Search for the cell housing the specified text and yield its [X, Y] center coordinate. 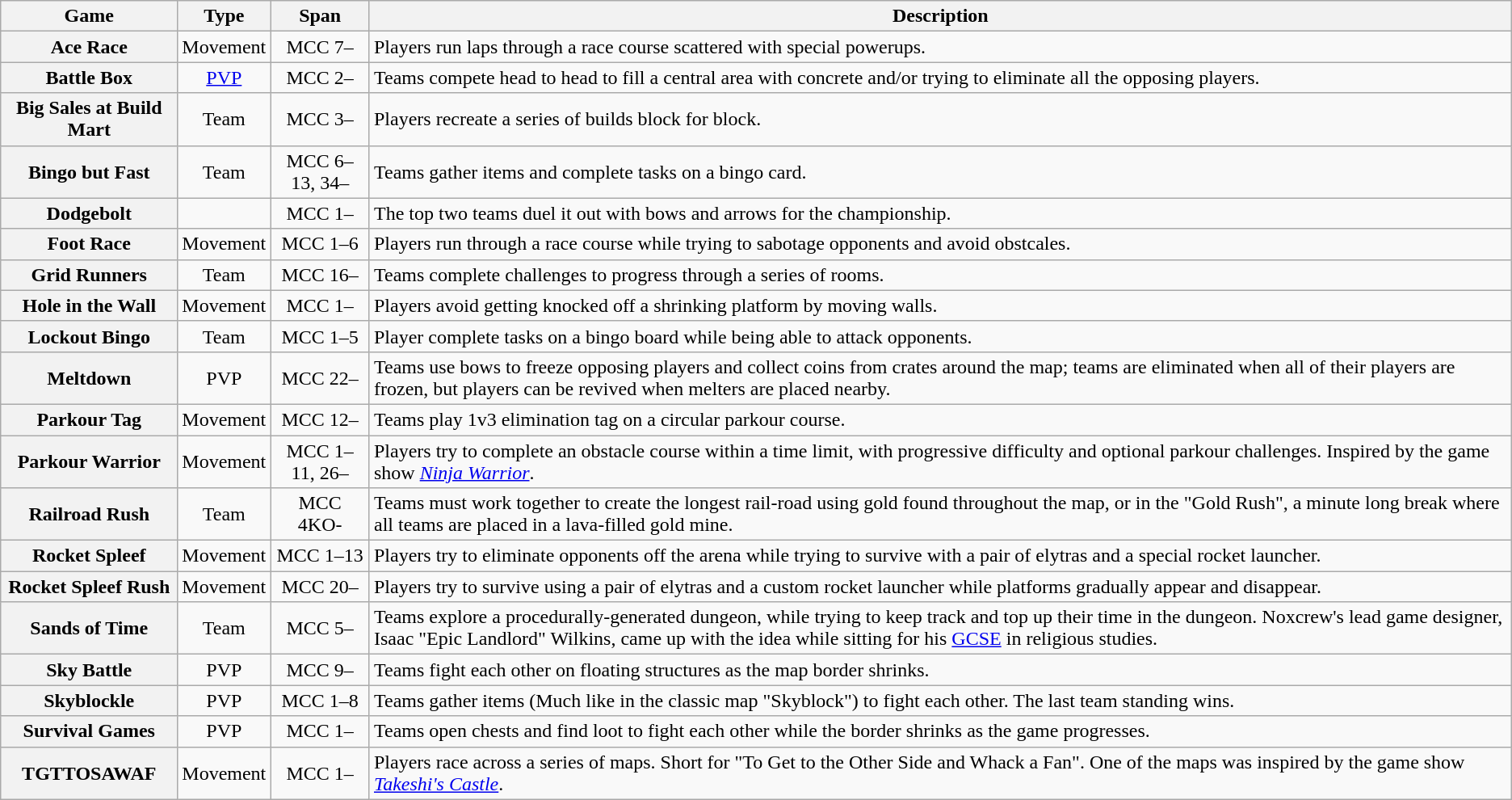
Game [89, 16]
Player complete tasks on a bingo board while being able to attack opponents. [940, 336]
Ace Race [89, 47]
MCC 6–13, 34– [320, 171]
MCC 12– [320, 419]
Sky Battle [89, 670]
Teams gather items and complete tasks on a bingo card. [940, 171]
Teams complete challenges to progress through a series of rooms. [940, 275]
Skyblockle [89, 701]
MCC 9– [320, 670]
MCC 1–5 [320, 336]
Parkour Tag [89, 419]
Players avoid getting knocked off a shrinking platform by moving walls. [940, 305]
Big Sales at Build Mart [89, 120]
Teams compete head to head to fill a central area with concrete and/or trying to eliminate all the opposing players. [940, 78]
Rocket Spleef [89, 556]
Meltdown [89, 378]
Foot Race [89, 244]
Rocket Spleef Rush [89, 587]
MCC 3– [320, 120]
Grid Runners [89, 275]
MCC 2– [320, 78]
Teams gather items (Much like in the classic map "Skyblock") to fight each other. The last team standing wins. [940, 701]
Sands of Time [89, 629]
TGTTOSAWAF [89, 773]
MCC 22– [320, 378]
MCC 1–11, 26– [320, 461]
MCC 16– [320, 275]
Description [940, 16]
Players run laps through a race course scattered with special powerups. [940, 47]
Hole in the Wall [89, 305]
Type [225, 16]
MCC 7– [320, 47]
Span [320, 16]
MCC 1–13 [320, 556]
Teams fight each other on floating structures as the map border shrinks. [940, 670]
MCC 1–8 [320, 701]
Parkour Warrior [89, 461]
Players try to eliminate opponents off the arena while trying to survive with a pair of elytras and a special rocket launcher. [940, 556]
Dodgebolt [89, 213]
MCC 1–6 [320, 244]
MCC 20– [320, 587]
Battle Box [89, 78]
Teams play 1v3 elimination tag on a circular parkour course. [940, 419]
Bingo but Fast [89, 171]
The top two teams duel it out with bows and arrows for the championship. [940, 213]
Survival Games [89, 731]
Players run through a race course while trying to sabotage opponents and avoid obstcales. [940, 244]
Lockout Bingo [89, 336]
MCC 4KO- [320, 514]
Teams open chests and find loot to fight each other while the border shrinks as the game progresses. [940, 731]
Players recreate a series of builds block for block. [940, 120]
Players try to survive using a pair of elytras and a custom rocket launcher while platforms gradually appear and disappear. [940, 587]
MCC 5– [320, 629]
Railroad Rush [89, 514]
